For the text-containing cell, return its midpoint in [x, y] coordinate format. 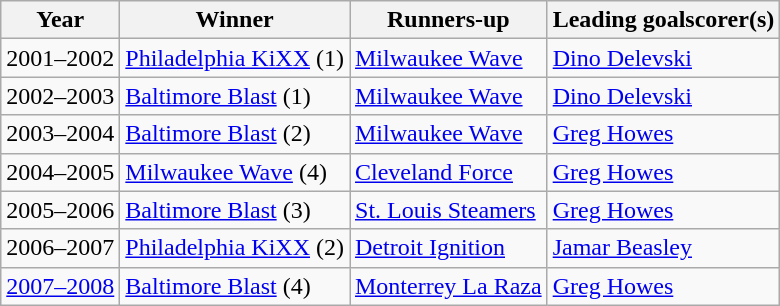
Monterrey La Raza [449, 286]
Baltimore Blast (1) [235, 96]
2002–2003 [60, 96]
Winner [235, 20]
2004–2005 [60, 172]
Baltimore Blast (3) [235, 210]
Runners-up [449, 20]
Milwaukee Wave (4) [235, 172]
Baltimore Blast (2) [235, 134]
Cleveland Force [449, 172]
St. Louis Steamers [449, 210]
Jamar Beasley [664, 248]
Baltimore Blast (4) [235, 286]
Detroit Ignition [449, 248]
2005–2006 [60, 210]
2001–2002 [60, 58]
Philadelphia KiXX (2) [235, 248]
Year [60, 20]
2003–2004 [60, 134]
Leading goalscorer(s) [664, 20]
2007–2008 [60, 286]
2006–2007 [60, 248]
Philadelphia KiXX (1) [235, 58]
